Identify which cell holds the provided text, then report its (x, y) central coordinate. 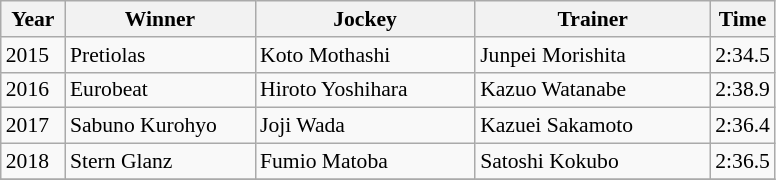
Time (742, 19)
Joji Wada (365, 126)
2:36.5 (742, 162)
Year (33, 19)
Trainer (592, 19)
Stern Glanz (160, 162)
Satoshi Kokubo (592, 162)
2017 (33, 126)
Jockey (365, 19)
Koto Mothashi (365, 55)
2:38.9 (742, 90)
Kazuei Sakamoto (592, 126)
Hiroto Yoshihara (365, 90)
2018 (33, 162)
Sabuno Kurohyo (160, 126)
2:34.5 (742, 55)
Fumio Matoba (365, 162)
Junpei Morishita (592, 55)
2016 (33, 90)
Kazuo Watanabe (592, 90)
Eurobeat (160, 90)
2015 (33, 55)
Pretiolas (160, 55)
Winner (160, 19)
2:36.4 (742, 126)
